Find where the given text appears and provide that cell's center as (X, Y) coordinate. 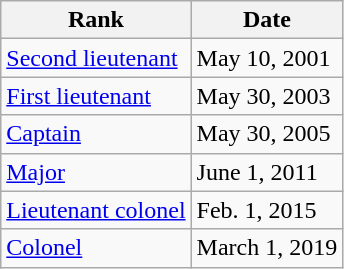
Major (96, 172)
March 1, 2019 (267, 248)
June 1, 2011 (267, 172)
Captain (96, 134)
Feb. 1, 2015 (267, 210)
Second lieutenant (96, 58)
Date (267, 20)
May 30, 2003 (267, 96)
Lieutenant colonel (96, 210)
Colonel (96, 248)
May 30, 2005 (267, 134)
Rank (96, 20)
First lieutenant (96, 96)
May 10, 2001 (267, 58)
